Detect which cell encompasses the target text, then output its [X, Y] center coordinate. 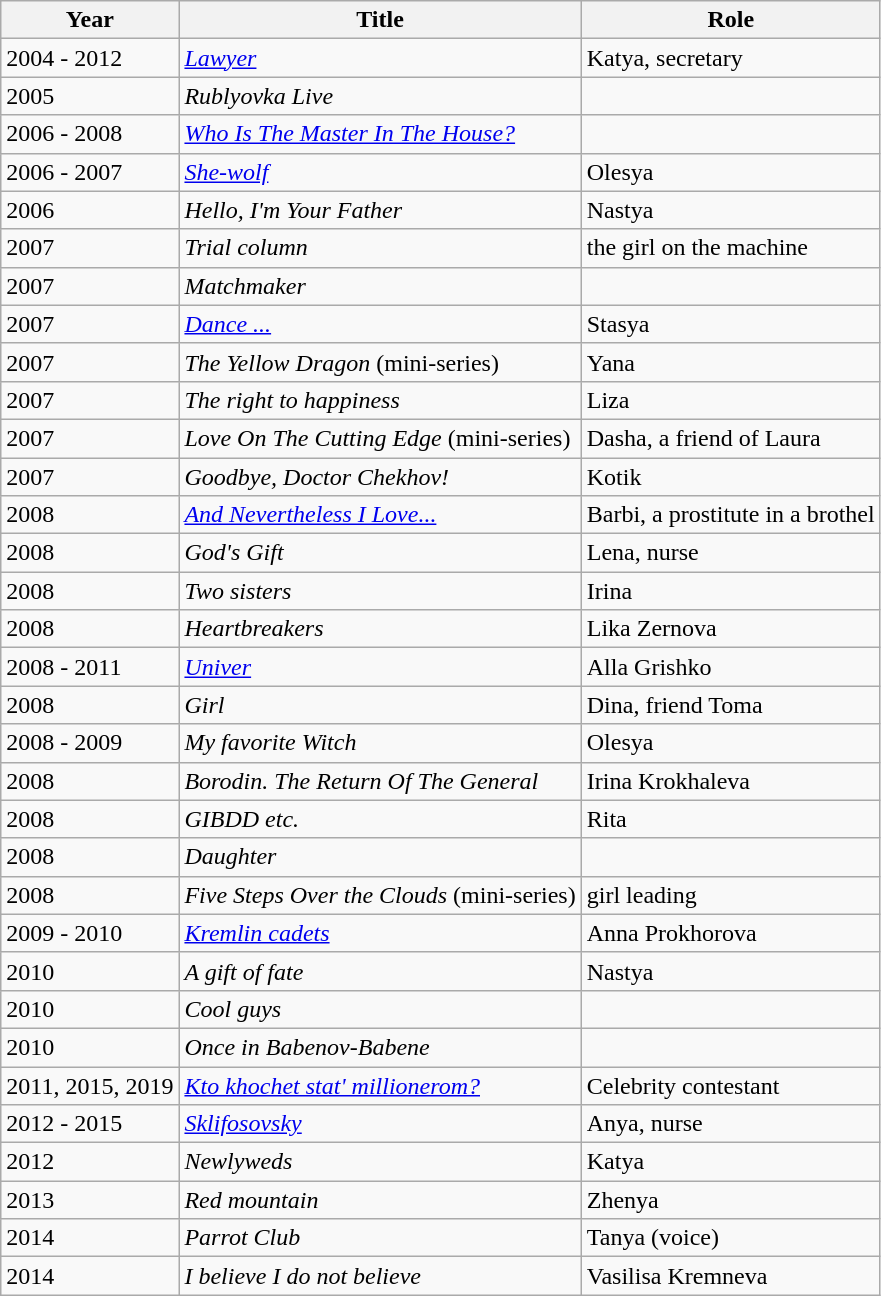
A gift of fate [380, 971]
2012 [90, 1162]
Stasya [730, 324]
Two sisters [380, 591]
2004 - 2012 [90, 58]
Daughter [380, 857]
Dance ... [380, 324]
Lawyer [380, 58]
Title [380, 20]
the girl on the machine [730, 248]
GIBDD etc. [380, 819]
2008 - 2011 [90, 667]
Goodbye, Doctor Chekhov! [380, 477]
Kotik [730, 477]
Celebrity contestant [730, 1085]
Liza [730, 400]
Zhenya [730, 1200]
Cool guys [380, 1009]
2012 - 2015 [90, 1124]
God's Gift [380, 553]
Anya, nurse [730, 1124]
Rublyovka Live [380, 96]
Year [90, 20]
Borodin. The Return Of The General [380, 781]
My favorite Witch [380, 743]
2006 - 2007 [90, 172]
She-wolf [380, 172]
Tanya (voice) [730, 1238]
Dina, friend Toma [730, 705]
Trial column [380, 248]
Alla Grishko [730, 667]
Hello, I'm Your Father [380, 210]
2009 - 2010 [90, 933]
Katya, secretary [730, 58]
Anna Prokhorova [730, 933]
Kremlin cadets [380, 933]
Role [730, 20]
Univer [380, 667]
Love On The Cutting Edge (mini-series) [380, 438]
Newlyweds [380, 1162]
Lika Zernova [730, 629]
Girl [380, 705]
Katya [730, 1162]
Who Is The Master In The House? [380, 134]
2006 - 2008 [90, 134]
Five Steps Over the Clouds (mini-series) [380, 895]
Heartbreakers [380, 629]
2008 - 2009 [90, 743]
2006 [90, 210]
The right to happiness [380, 400]
Sklifosovsky [380, 1124]
And Nevertheless I Love... [380, 515]
Parrot Club [380, 1238]
I believe I do not believe [380, 1276]
Barbi, a prostitute in a brothel [730, 515]
Once in Babenov-Babene [380, 1047]
girl leading [730, 895]
Irina Krokhaleva [730, 781]
Vasilisa Kremneva [730, 1276]
The Yellow Dragon (mini-series) [380, 362]
2013 [90, 1200]
Kto khochet stat' millionerom? [380, 1085]
Dasha, a friend of Laura [730, 438]
2011, 2015, 2019 [90, 1085]
Irina [730, 591]
Yana [730, 362]
Rita [730, 819]
Lena, nurse [730, 553]
Red mountain [380, 1200]
Matchmaker [380, 286]
2005 [90, 96]
